Provide the (X, Y) coordinate of the cell's center where the given text is located.  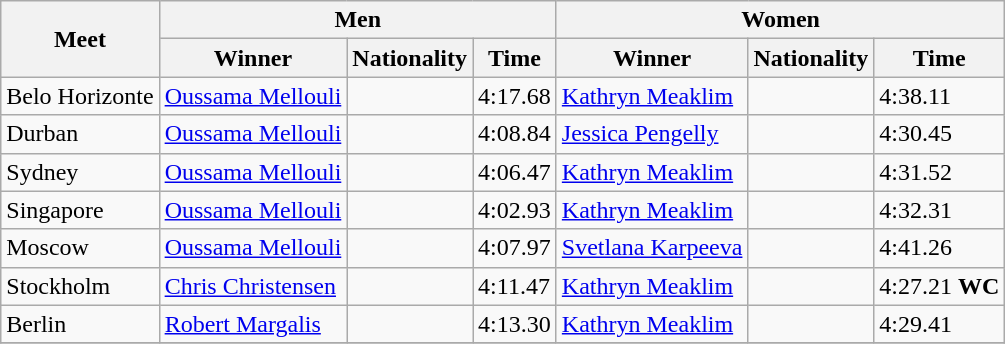
Singapore (80, 210)
4:08.84 (515, 134)
Meet (80, 39)
4:30.45 (940, 134)
Durban (80, 134)
Jessica Pengelly (652, 134)
4:32.31 (940, 210)
4:13.30 (515, 324)
4:17.68 (515, 96)
Stockholm (80, 286)
4:29.41 (940, 324)
Moscow (80, 248)
4:41.26 (940, 248)
4:38.11 (940, 96)
Berlin (80, 324)
Belo Horizonte (80, 96)
Men (358, 20)
4:06.47 (515, 172)
4:27.21 WC (940, 286)
Robert Margalis (253, 324)
4:07.97 (515, 248)
4:11.47 (515, 286)
Chris Christensen (253, 286)
Women (780, 20)
Sydney (80, 172)
4:02.93 (515, 210)
Svetlana Karpeeva (652, 248)
4:31.52 (940, 172)
